Determine the (X, Y) coordinate at the center of the cell enclosing the given text.  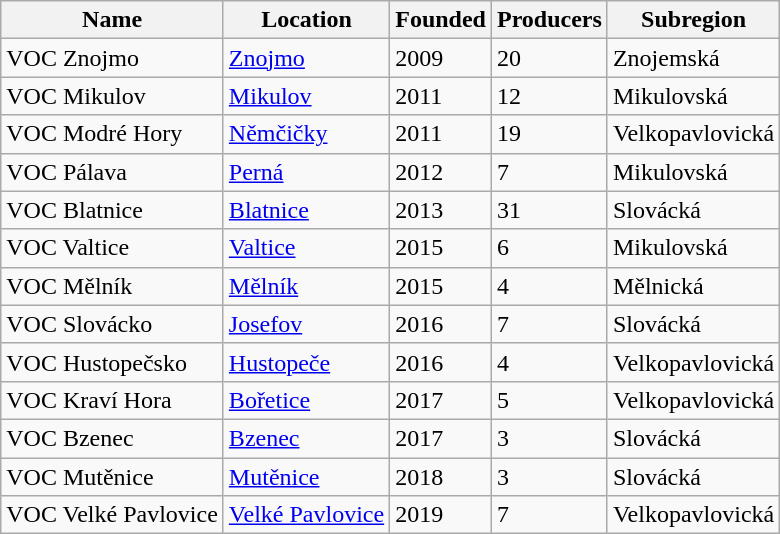
VOC Hustopečsko (112, 362)
2009 (441, 58)
VOC Kraví Hora (112, 400)
Producers (549, 20)
Subregion (693, 20)
Founded (441, 20)
VOC Mikulov (112, 96)
Mikulov (306, 96)
Mělnická (693, 286)
2018 (441, 477)
6 (549, 248)
31 (549, 210)
2019 (441, 515)
Hustopeče (306, 362)
Znojemská (693, 58)
VOC Valtice (112, 248)
VOC Mutěnice (112, 477)
2012 (441, 172)
Mělník (306, 286)
Blatnice (306, 210)
Znojmo (306, 58)
Bzenec (306, 438)
VOC Pálava (112, 172)
2013 (441, 210)
Name (112, 20)
VOC Slovácko (112, 324)
12 (549, 96)
Mutěnice (306, 477)
Velké Pavlovice (306, 515)
VOC Velké Pavlovice (112, 515)
VOC Modré Hory (112, 134)
5 (549, 400)
Josefov (306, 324)
Bořetice (306, 400)
Němčičky (306, 134)
VOC Blatnice (112, 210)
VOC Znojmo (112, 58)
Location (306, 20)
Perná (306, 172)
Valtice (306, 248)
20 (549, 58)
VOC Mělník (112, 286)
19 (549, 134)
VOC Bzenec (112, 438)
